Identify which cell holds the provided text, then report its [X, Y] central coordinate. 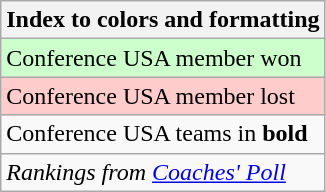
Index to colors and formatting [163, 20]
Conference USA member won [163, 58]
Conference USA teams in bold [163, 134]
Conference USA member lost [163, 96]
Rankings from Coaches' Poll [163, 172]
